Extract the [x, y] coordinate from the center of the cell holding the provided text.  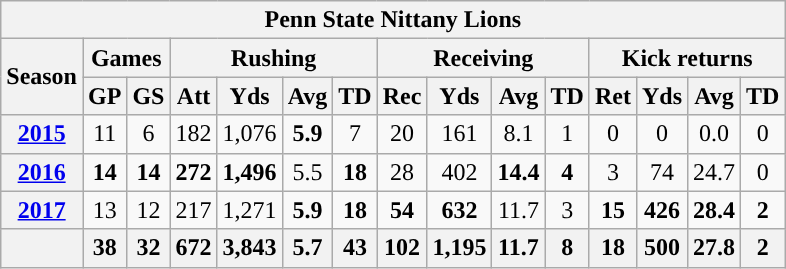
38 [104, 248]
54 [402, 210]
5.7 [308, 248]
2015 [42, 134]
161 [460, 134]
14.4 [518, 172]
GS [148, 96]
632 [460, 210]
Season [42, 77]
5.5 [308, 172]
28 [402, 172]
74 [662, 172]
217 [194, 210]
2016 [42, 172]
4 [567, 172]
402 [460, 172]
182 [194, 134]
8.1 [518, 134]
1,076 [250, 134]
2017 [42, 210]
500 [662, 248]
12 [148, 210]
Ret [612, 96]
27.8 [714, 248]
Rushing [274, 58]
Receiving [483, 58]
Rec [402, 96]
20 [402, 134]
6 [148, 134]
Att [194, 96]
426 [662, 210]
672 [194, 248]
24.7 [714, 172]
272 [194, 172]
0.0 [714, 134]
28.4 [714, 210]
1,496 [250, 172]
32 [148, 248]
8 [567, 248]
7 [355, 134]
1 [567, 134]
1,195 [460, 248]
11 [104, 134]
GP [104, 96]
15 [612, 210]
102 [402, 248]
1,271 [250, 210]
Games [126, 58]
3,843 [250, 248]
Penn State Nittany Lions [393, 20]
43 [355, 248]
13 [104, 210]
Kick returns [687, 58]
